Detect which cell encompasses the target text, then output its (X, Y) center coordinate. 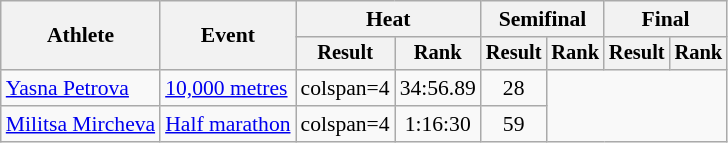
Yasna Petrova (80, 88)
1:16:30 (438, 124)
10,000 metres (228, 88)
Heat (388, 19)
Event (228, 36)
Half marathon (228, 124)
59 (514, 124)
Militsa Mircheva (80, 124)
28 (514, 88)
Athlete (80, 36)
Semifinal (542, 19)
Final (666, 19)
34:56.89 (438, 88)
